Return the [x, y] coordinate for the center point of the cell that contains the specified text.  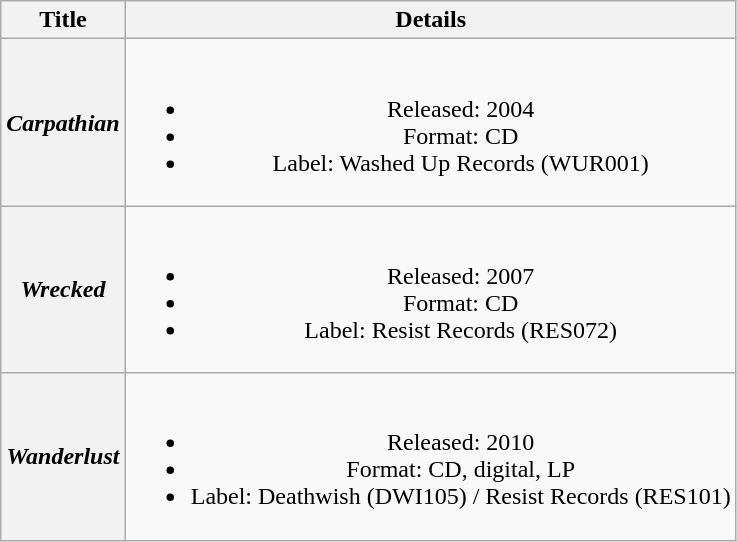
Wrecked [63, 290]
Released: 2007Format: CDLabel: Resist Records (RES072) [430, 290]
Wanderlust [63, 456]
Details [430, 20]
Carpathian [63, 122]
Title [63, 20]
Released: 2004Format: CDLabel: Washed Up Records (WUR001) [430, 122]
Released: 2010Format: CD, digital, LPLabel: Deathwish (DWI105) / Resist Records (RES101) [430, 456]
